From the cell containing the given text, extract its center point as (X, Y) coordinate. 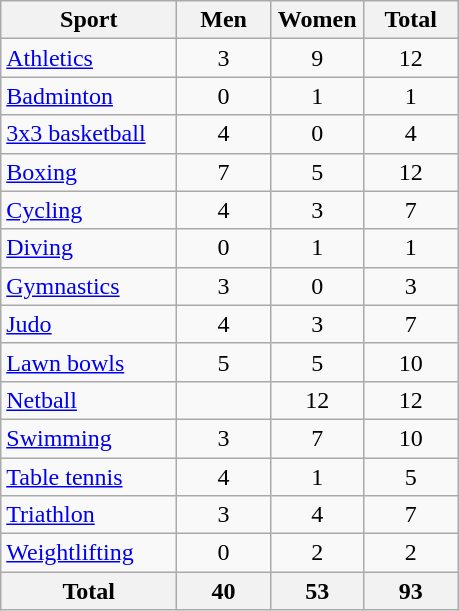
53 (317, 591)
Weightlifting (89, 553)
Triathlon (89, 515)
Diving (89, 248)
Judo (89, 324)
Table tennis (89, 477)
Men (224, 20)
3x3 basketball (89, 134)
Boxing (89, 172)
Sport (89, 20)
Athletics (89, 58)
Lawn bowls (89, 362)
93 (411, 591)
Cycling (89, 210)
Netball (89, 400)
40 (224, 591)
Swimming (89, 438)
9 (317, 58)
Women (317, 20)
Badminton (89, 96)
Gymnastics (89, 286)
